Identify which cell holds the provided text, then report its [x, y] central coordinate. 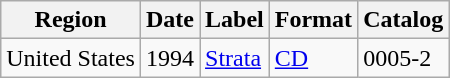
1994 [170, 58]
United States [71, 58]
Label [235, 20]
Date [170, 20]
Format [313, 20]
Region [71, 20]
CD [313, 58]
0005-2 [404, 58]
Catalog [404, 20]
Strata [235, 58]
